Search for the cell housing the specified text and yield its [x, y] center coordinate. 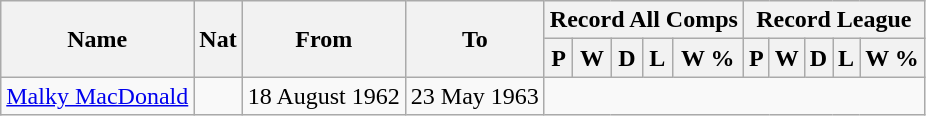
Name [98, 39]
Record All Comps [644, 20]
Record League [834, 20]
To [474, 39]
Malky MacDonald [98, 96]
From [324, 39]
18 August 1962 [324, 96]
Nat [218, 39]
23 May 1963 [474, 96]
